Determine the (x, y) coordinate at the center of the cell enclosing the given text.  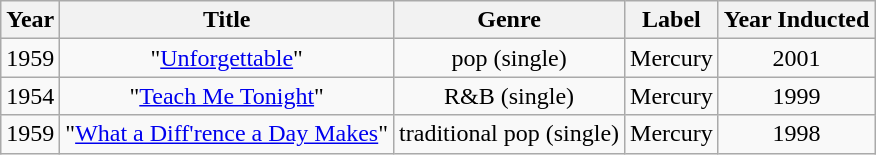
traditional pop (single) (510, 134)
"Unforgettable" (227, 58)
1954 (30, 96)
1998 (796, 134)
pop (single) (510, 58)
Year (30, 20)
Label (672, 20)
1999 (796, 96)
Genre (510, 20)
R&B (single) (510, 96)
"What a Diff'rence a Day Makes" (227, 134)
Year Inducted (796, 20)
"Teach Me Tonight" (227, 96)
2001 (796, 58)
Title (227, 20)
